Find where the given text appears and provide that cell's center as [X, Y] coordinate. 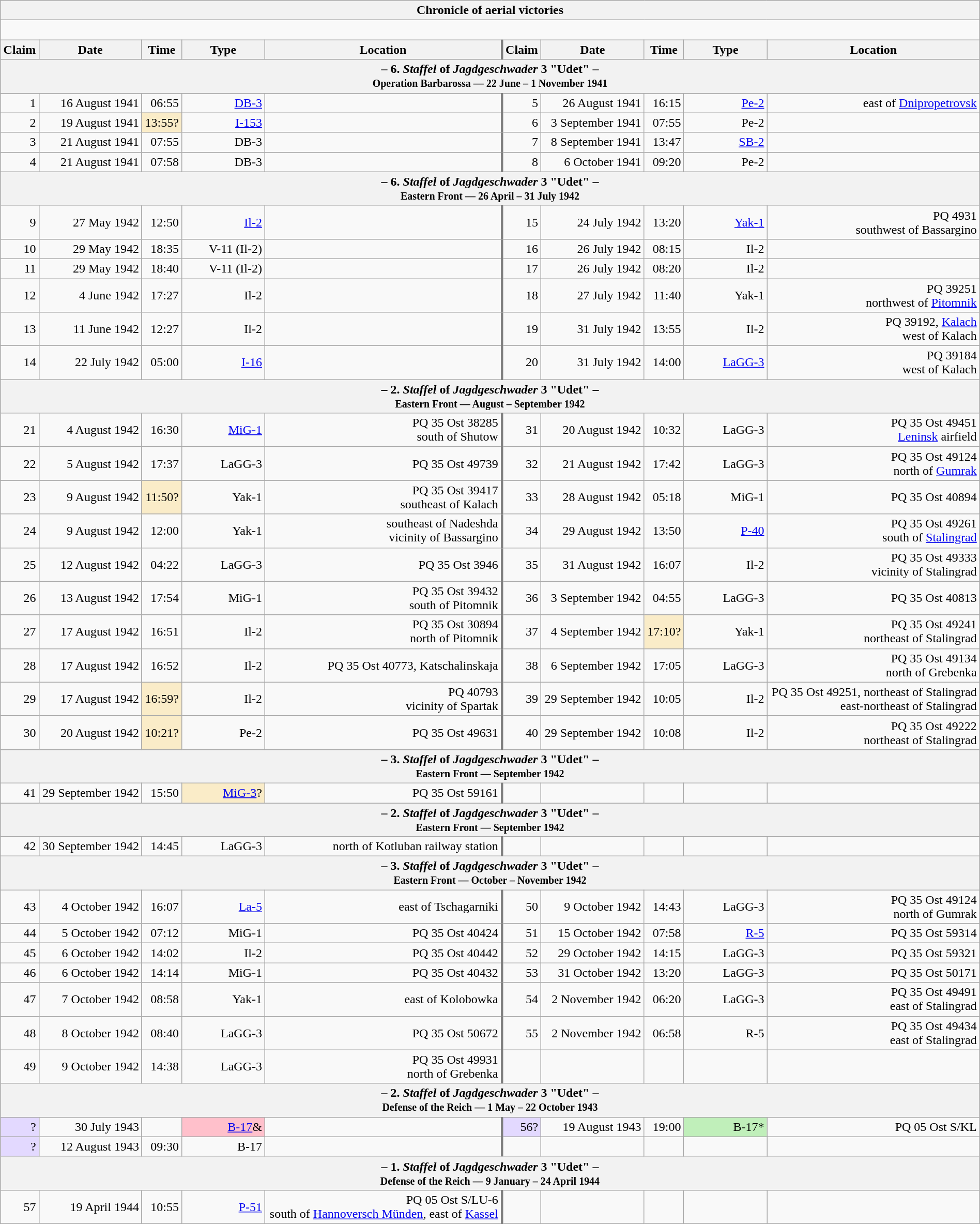
5 [522, 103]
19 August 1943 [592, 1127]
26 August 1941 [592, 103]
19 April 1944 [90, 1207]
56? [522, 1127]
06:55 [161, 103]
31 October 1942 [592, 973]
04:22 [161, 565]
La-5 [223, 907]
PQ 35 Ost 49434 east of Stalingrad [874, 1033]
11:40 [664, 295]
13:55? [161, 123]
30 July 1943 [90, 1127]
49 [20, 1066]
27 May 1942 [90, 222]
B-17* [726, 1127]
PQ 35 Ost 40813 [874, 598]
6 October 1941 [592, 162]
4 [20, 162]
19 August 1941 [90, 123]
PQ 35 Ost 49631 [384, 732]
19:00 [664, 1127]
36 [522, 598]
PQ 35 Ost 49134 north of Grebenka [874, 665]
12:50 [161, 222]
04:55 [664, 598]
50 [522, 907]
26 [20, 598]
north of Kotluban railway station [384, 847]
17:10? [664, 632]
I-16 [223, 363]
SB-2 [726, 142]
15 October 1942 [592, 933]
17:05 [664, 665]
13 August 1942 [90, 598]
southeast of Nadeshdavicinity of Bassargino [384, 531]
09:20 [664, 162]
14:02 [161, 953]
– 3. Staffel of Jagdgeschwader 3 "Udet" –Eastern Front — September 1942 [490, 766]
21 [20, 430]
8 October 1942 [90, 1033]
PQ 39192, Kalach west of Kalach [874, 329]
13 [20, 329]
PQ 35 Ost 50171 [874, 973]
45 [20, 953]
28 [20, 665]
28 August 1942 [592, 497]
10:32 [664, 430]
PQ 35 Ost 49333vicinity of Stalingrad [874, 565]
48 [20, 1033]
14:15 [664, 953]
32 [522, 463]
8 [522, 162]
31 August 1942 [592, 565]
13:47 [664, 142]
PQ 35 Ost 49241 northeast of Stalingrad [874, 632]
46 [20, 973]
18:35 [161, 249]
Chronicle of aerial victories [490, 10]
PQ 35 Ost 38285 south of Shutow [384, 430]
42 [20, 847]
10:55 [161, 1207]
– 6. Staffel of Jagdgeschwader 3 "Udet" –Operation Barbarossa — 22 June – 1 November 1941 [490, 77]
47 [20, 999]
07:12 [161, 933]
12:00 [161, 531]
09:30 [161, 1146]
9 [20, 222]
PQ 35 Ost 3946 [384, 565]
B-17 [223, 1146]
27 July 1942 [592, 295]
B-17& [223, 1127]
16:51 [161, 632]
30 September 1942 [90, 847]
5 August 1942 [90, 463]
08:15 [664, 249]
13:50 [664, 531]
17:42 [664, 463]
31 [522, 430]
PQ 35 Ost 49451Leninsk airfield [874, 430]
4 September 1942 [592, 632]
12 [20, 295]
05:00 [161, 363]
14:14 [161, 973]
52 [522, 953]
08:40 [161, 1033]
18:40 [161, 268]
PQ 35 Ost 59321 [874, 953]
3 September 1941 [592, 123]
44 [20, 933]
4 June 1942 [90, 295]
30 [20, 732]
16:52 [161, 665]
east of Tschagarniki [384, 907]
06:20 [664, 999]
14:00 [664, 363]
PQ 35 Ost 49739 [384, 463]
PQ 35 Ost 39432 south of Pitomnik [384, 598]
10:08 [664, 732]
10:05 [664, 699]
21 August 1942 [592, 463]
PQ 35 Ost 49491 east of Stalingrad [874, 999]
PQ 39184 west of Kalach [874, 363]
16:15 [664, 103]
PQ 35 Ost 40424 [384, 933]
– 2. Staffel of Jagdgeschwader 3 "Udet" –Eastern Front — August – September 1942 [490, 396]
10:21? [161, 732]
24 [20, 531]
33 [522, 497]
PQ 05 Ost S/KL [874, 1127]
6 September 1942 [592, 665]
22 July 1942 [90, 363]
29 August 1942 [592, 531]
16:59? [161, 699]
2 [20, 123]
PQ 4931 southwest of Bassargino [874, 222]
13:55 [664, 329]
15 [522, 222]
34 [522, 531]
7 October 1942 [90, 999]
08:58 [161, 999]
east of Kolobowka [384, 999]
PQ 35 Ost 40442 [384, 953]
23 [20, 497]
I-153 [223, 123]
1 [20, 103]
51 [522, 933]
PQ 35 Ost 50672 [384, 1033]
16:30 [161, 430]
PQ 35 Ost 30894 north of Pitomnik [384, 632]
43 [20, 907]
54 [522, 999]
P-40 [726, 531]
4 August 1942 [90, 430]
14:45 [161, 847]
17:54 [161, 598]
17:37 [161, 463]
4 October 1942 [90, 907]
14:38 [161, 1066]
17 [522, 268]
PQ 39251 northwest of Pitomnik [874, 295]
PQ 40793vicinity of Spartak [384, 699]
PQ 35 Ost 49222 northeast of Stalingrad [874, 732]
19 [522, 329]
PQ 35 Ost 59161 [384, 793]
11 June 1942 [90, 329]
PQ 35 Ost 49251, northeast of Stalingrad east-northeast of Stalingrad [874, 699]
– 2. Staffel of Jagdgeschwader 3 "Udet" –Eastern Front — September 1942 [490, 819]
24 July 1942 [592, 222]
PQ 35 Ost 40894 [874, 497]
40 [522, 732]
PQ 35 Ost 39417 southeast of Kalach [384, 497]
PQ 35 Ost 59314 [874, 933]
18 [522, 295]
27 [20, 632]
12:27 [161, 329]
16 [522, 249]
35 [522, 565]
11:50? [161, 497]
39 [522, 699]
17:27 [161, 295]
25 [20, 565]
38 [522, 665]
– 3. Staffel of Jagdgeschwader 3 "Udet" –Eastern Front — October – November 1942 [490, 873]
7 [522, 142]
PQ 05 Ost S/LU-6south of Hannoversch Münden, east of Kassel [384, 1207]
53 [522, 973]
37 [522, 632]
41 [20, 793]
east of Dnipropetrovsk [874, 103]
11 [20, 268]
16 August 1941 [90, 103]
15:50 [161, 793]
14:43 [664, 907]
14 [20, 363]
10 [20, 249]
29 [20, 699]
3 September 1942 [592, 598]
20 [522, 363]
5 October 1942 [90, 933]
MiG-3? [223, 793]
– 6. Staffel of Jagdgeschwader 3 "Udet" –Eastern Front — 26 April – 31 July 1942 [490, 188]
– 1. Staffel of Jagdgeschwader 3 "Udet" –Defense of the Reich — 9 January – 24 April 1944 [490, 1173]
12 August 1943 [90, 1146]
29 October 1942 [592, 953]
06:58 [664, 1033]
PQ 35 Ost 49261 south of Stalingrad [874, 531]
– 2. Staffel of Jagdgeschwader 3 "Udet" –Defense of the Reich — 1 May – 22 October 1943 [490, 1100]
PQ 35 Ost 49931 north of Grebenka [384, 1066]
P-51 [223, 1207]
57 [20, 1207]
PQ 35 Ost 40773, Katschalinskaja [384, 665]
8 September 1941 [592, 142]
PQ 35 Ost 40432 [384, 973]
22 [20, 463]
05:18 [664, 497]
3 [20, 142]
6 [522, 123]
08:20 [664, 268]
12 August 1942 [90, 565]
55 [522, 1033]
